Detect which cell encompasses the target text, then output its [X, Y] center coordinate. 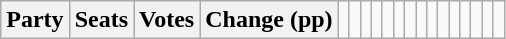
Votes [167, 20]
Seats [101, 20]
Party [35, 20]
Change (pp) [269, 20]
